Return [X, Y] of the center of cell containing provided text 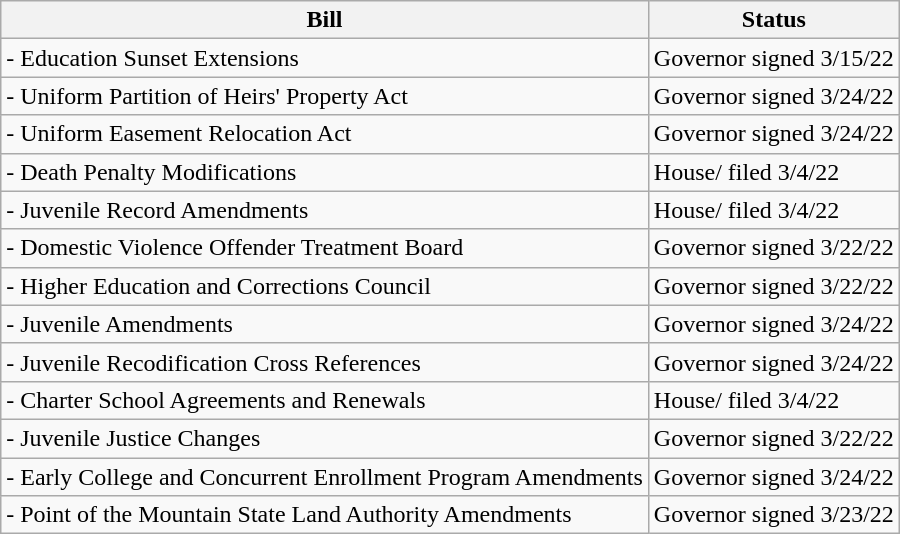
- Early College and Concurrent Enrollment Program Amendments [325, 477]
- Education Sunset Extensions [325, 58]
- Uniform Easement Relocation Act [325, 134]
Governor signed 3/15/22 [774, 58]
- Juvenile Amendments [325, 324]
- Higher Education and Corrections Council [325, 286]
- Charter School Agreements and Renewals [325, 400]
- Juvenile Recodification Cross References [325, 362]
- Point of the Mountain State Land Authority Amendments [325, 515]
Bill [325, 20]
- Death Penalty Modifications [325, 172]
Governor signed 3/23/22 [774, 515]
- Juvenile Justice Changes [325, 438]
- Uniform Partition of Heirs' Property Act [325, 96]
Status [774, 20]
- Domestic Violence Offender Treatment Board [325, 248]
- Juvenile Record Amendments [325, 210]
